Return the (X, Y) coordinate for the center point of the cell that contains the specified text.  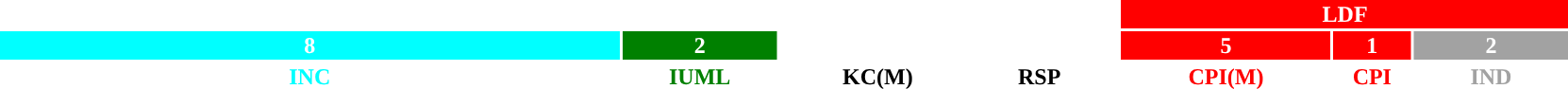
UDF (550, 14)
5 (1226, 45)
8 (309, 45)
